Pinpoint the cell where the given text exists, returning its (x, y) midpoint coordinate. 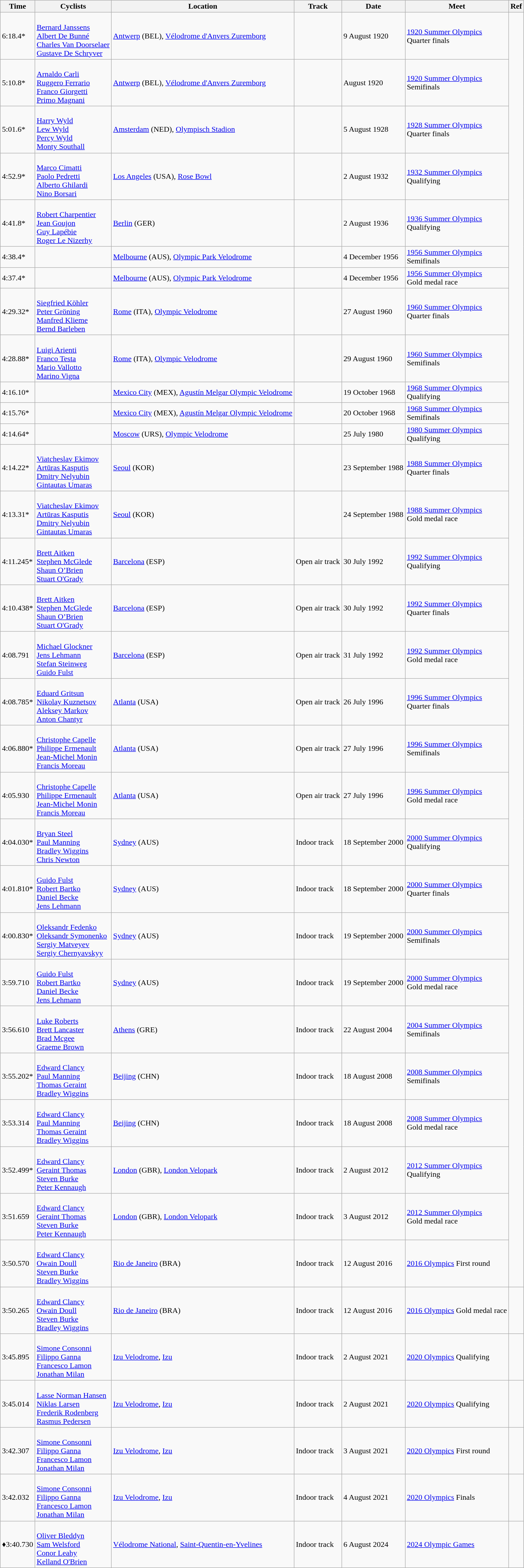
Meet (457, 6)
3:42.032 (18, 1497)
4:28.88* (18, 358)
Amsterdam (NED), Olympisch Stadion (203, 129)
23 September 1988 (373, 468)
4:37.4* (18, 278)
3:51.659 (18, 1217)
2004 Summer OlympicsSemifinals (457, 1029)
1988 Summer OlympicsQuarter finals (457, 468)
1956 Summer OlympicsSemifinals (457, 257)
Luigi ArientiFranco TestaMario VallottoMarino Vigna (73, 358)
4:05.930 (18, 795)
3:53.314 (18, 1123)
1980 Summer OlympicsQualifying (457, 434)
Eduard GritsunNikolay KuznetsovAleksey MarkovAnton Chantyr (73, 702)
3:42.307 (18, 1451)
4:04.030* (18, 842)
4:14.64* (18, 434)
3:50.570 (18, 1264)
2 August 1932 (373, 176)
6:18.4* (18, 36)
Bryan SteelPaul ManningBradley WigginsChris Newton (73, 842)
4:08.785* (18, 702)
31 July 1992 (373, 655)
Bernard JanssensAlbert De BunnéCharles Van DoorselaerGustave De Schryver (73, 36)
Date (373, 6)
Harry WyldLew WyldPercy WyldMonty Southall (73, 129)
3:45.895 (18, 1357)
24 September 1988 (373, 515)
1928 Summer OlympicsQuarter finals (457, 129)
2008 Summer OlympicsSemifinals (457, 1076)
9 August 1920 (373, 36)
Berlin (GER) (203, 223)
4:11.245* (18, 561)
2024 Olympic Games (457, 1544)
Athens (GRE) (203, 1029)
29 August 1960 (373, 358)
2000 Summer OlympicsGold medal race (457, 983)
Ref (516, 6)
Time (18, 6)
Los Angeles (USA), Rose Bowl (203, 176)
1996 Summer OlympicsGold medal race (457, 795)
1960 Summer OlympicsQuarter finals (457, 311)
1992 Summer OlympicsQualifying (457, 561)
4 August 2021 (373, 1497)
♦3:40.730 (18, 1544)
Arnaldo CarliRuggero FerrarioFranco GiorgettiPrimo Magnani (73, 83)
3:45.014 (18, 1404)
1968 Summer OlympicsQualifying (457, 392)
1988 Summer OlympicsGold medal race (457, 515)
Luke RobertsBrett LancasterBrad McgeeGraeme Brown (73, 1029)
Cyclists (73, 6)
Location (203, 6)
6 August 2024 (373, 1544)
4:29.32* (18, 311)
3:50.265 (18, 1310)
3:56.610 (18, 1029)
2016 Olympics First round (457, 1264)
19 October 1968 (373, 392)
3:59.710 (18, 983)
4:00.830* (18, 936)
4:10.438* (18, 608)
5:10.8* (18, 83)
Oleksandr FedenkoOleksandr SymonenkoSergiy MatveyevSergiy Chernyavskyy (73, 936)
2012 Summer OlympicsGold medal race (457, 1217)
Michael GlocknerJens LehmannStefan SteinwegGuido Fulst (73, 655)
August 1920 (373, 83)
4:01.810* (18, 889)
1932 Summer OlympicsQualifying (457, 176)
1920 Summer OlympicsSemifinals (457, 83)
Marco CimattiPaolo PedrettiAlberto GhilardiNino Borsari (73, 176)
1992 Summer OlympicsQuarter finals (457, 608)
2016 Olympics Gold medal race (457, 1310)
5:01.6* (18, 129)
4:06.880* (18, 749)
2020 Olympics First round (457, 1451)
Moscow (URS), Olympic Velodrome (203, 434)
1968 Summer OlympicsSemifinals (457, 413)
2012 Summer OlympicsQualifying (457, 1170)
2000 Summer OlympicsSemifinals (457, 936)
2000 Summer OlympicsQuarter finals (457, 889)
Vélodrome National, Saint-Quentin-en-Yvelines (203, 1544)
4:38.4* (18, 257)
4:52.9* (18, 176)
3 August 2012 (373, 1217)
3 August 2021 (373, 1451)
5 August 1928 (373, 129)
Lasse Norman HansenNiklas LarsenFrederik RodenbergRasmus Pedersen (73, 1404)
1920 Summer OlympicsQuarter finals (457, 36)
Siegfried KöhlerPeter GröningManfred KliemeBernd Barleben (73, 311)
3:52.499* (18, 1170)
4:15.76* (18, 413)
4:13.31* (18, 515)
2020 Olympics Finals (457, 1497)
4:14.22* (18, 468)
22 August 2004 (373, 1029)
4:08.791 (18, 655)
Oliver BleddynSam WelsfordConor LeahyKelland O'Brien (73, 1544)
3:55.202* (18, 1076)
26 July 1996 (373, 702)
2000 Summer OlympicsQualifying (457, 842)
Track (318, 6)
2 August 2012 (373, 1170)
4:41.8* (18, 223)
1996 Summer OlympicsSemifinals (457, 749)
20 October 1968 (373, 413)
1956 Summer OlympicsGold medal race (457, 278)
25 July 1980 (373, 434)
1960 Summer OlympicsSemifinals (457, 358)
4:16.10* (18, 392)
27 August 1960 (373, 311)
1936 Summer OlympicsQualifying (457, 223)
2 August 1936 (373, 223)
1992 Summer OlympicsGold medal race (457, 655)
1996 Summer OlympicsQuarter finals (457, 702)
Robert CharpentierJean GoujonGuy LapébieRoger Le Nizerhy (73, 223)
2008 Summer OlympicsGold medal race (457, 1123)
